Return (x, y) of the center of cell containing provided text 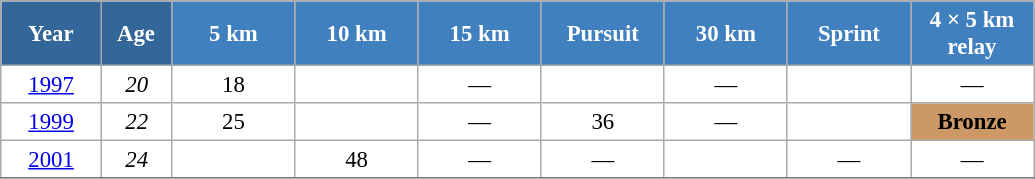
1997 (52, 85)
22 (136, 122)
Pursuit (602, 34)
10 km (356, 34)
Age (136, 34)
2001 (52, 160)
18 (234, 85)
Year (52, 34)
48 (356, 160)
30 km (726, 34)
Sprint (848, 34)
Bronze (972, 122)
36 (602, 122)
25 (234, 122)
20 (136, 85)
5 km (234, 34)
1999 (52, 122)
15 km (480, 34)
24 (136, 160)
4 × 5 km relay (972, 34)
